Find where the given text appears and provide that cell's center as (x, y) coordinate. 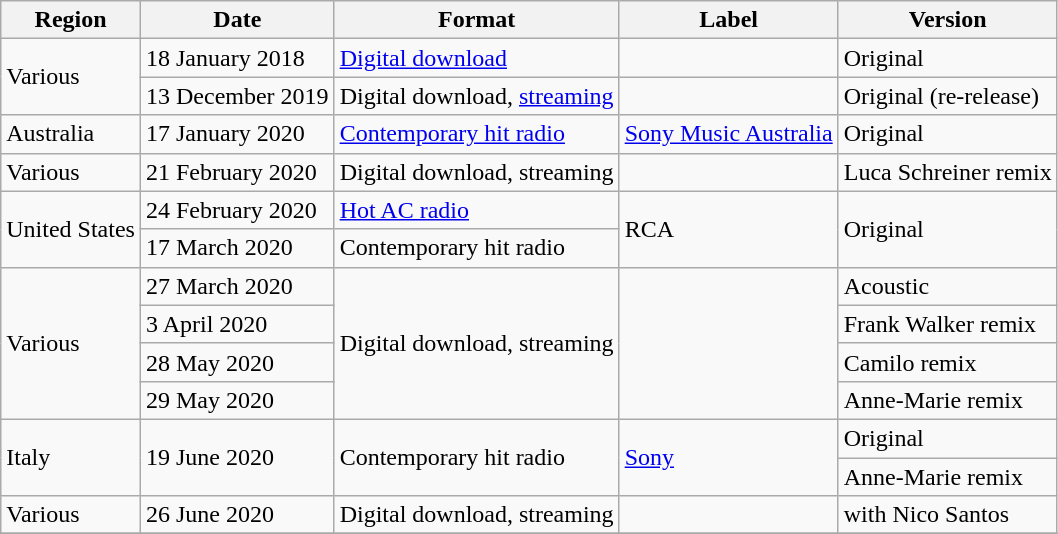
Luca Schreiner remix (948, 172)
26 June 2020 (237, 515)
17 January 2020 (237, 134)
17 March 2020 (237, 248)
Label (728, 20)
19 June 2020 (237, 457)
29 May 2020 (237, 400)
27 March 2020 (237, 286)
Date (237, 20)
Sony (728, 457)
Frank Walker remix (948, 324)
18 January 2018 (237, 58)
28 May 2020 (237, 362)
3 April 2020 (237, 324)
Digital download (476, 58)
Original (re-release) (948, 96)
Camilo remix (948, 362)
United States (71, 229)
Region (71, 20)
Italy (71, 457)
Acoustic (948, 286)
13 December 2019 (237, 96)
Australia (71, 134)
RCA (728, 229)
Format (476, 20)
Hot AC radio (476, 210)
21 February 2020 (237, 172)
24 February 2020 (237, 210)
Version (948, 20)
Sony Music Australia (728, 134)
with Nico Santos (948, 515)
